Scan for the cell matching the given text and deliver its (X, Y) coordinate at center. 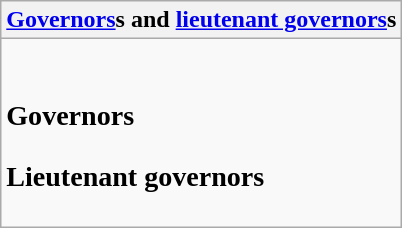
Governorss and lieutenant governorss (202, 20)
GovernorsLieutenant governors (202, 133)
